Identify which cell holds the provided text, then report its (X, Y) central coordinate. 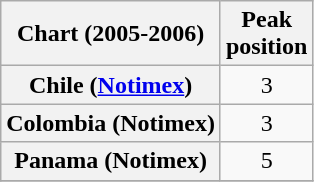
Panama (Notimex) (111, 161)
5 (266, 161)
Chart (2005-2006) (111, 34)
Chile (Notimex) (111, 85)
Colombia (Notimex) (111, 123)
Peakposition (266, 34)
